Return (X, Y) of the center of cell containing provided text 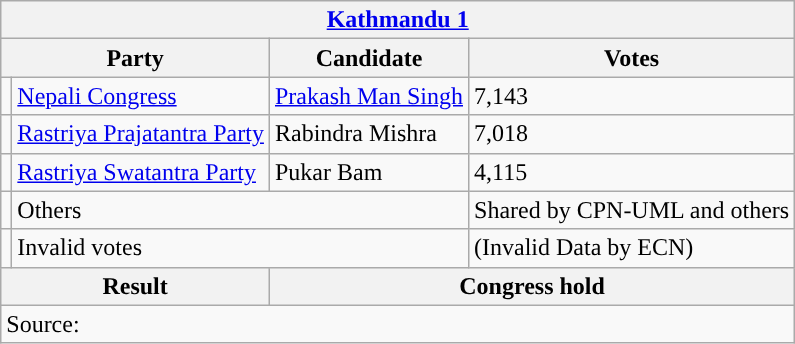
Votes (632, 58)
Candidate (368, 58)
Others (240, 210)
Nepali Congress (141, 96)
7,018 (632, 134)
4,115 (632, 172)
Invalid votes (240, 248)
Rastriya Prajatantra Party (141, 134)
Pukar Bam (368, 172)
Congress hold (532, 286)
Source: (398, 324)
Rabindra Mishra (368, 134)
7,143 (632, 96)
Result (136, 286)
Prakash Man Singh (368, 96)
(Invalid Data by ECN) (632, 248)
Rastriya Swatantra Party (141, 172)
Kathmandu 1 (398, 20)
Party (136, 58)
Shared by CPN-UML and others (632, 210)
